From the cell containing the given text, extract its center point as (X, Y) coordinate. 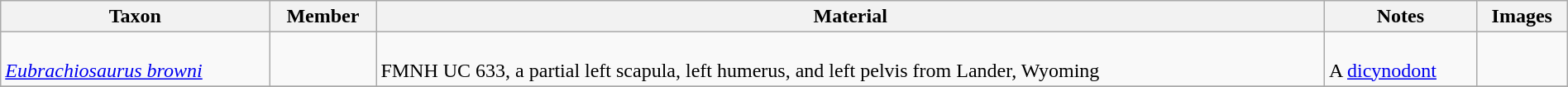
Eubrachiosaurus browni (136, 60)
Notes (1400, 17)
Images (1522, 17)
FMNH UC 633, a partial left scapula, left humerus, and left pelvis from Lander, Wyoming (850, 60)
A dicynodont (1400, 60)
Material (850, 17)
Member (323, 17)
Taxon (136, 17)
